Find where the given text appears and provide that cell's center as [x, y] coordinate. 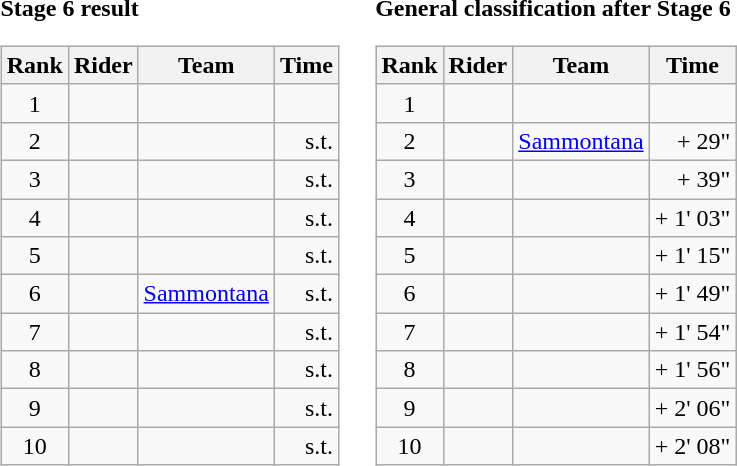
+ 39" [692, 179]
+ 1' 54" [692, 332]
+ 2' 08" [692, 446]
+ 1' 03" [692, 217]
+ 29" [692, 141]
+ 2' 06" [692, 408]
+ 1' 56" [692, 370]
+ 1' 49" [692, 294]
+ 1' 15" [692, 256]
